Search for the cell housing the specified text and yield its [x, y] center coordinate. 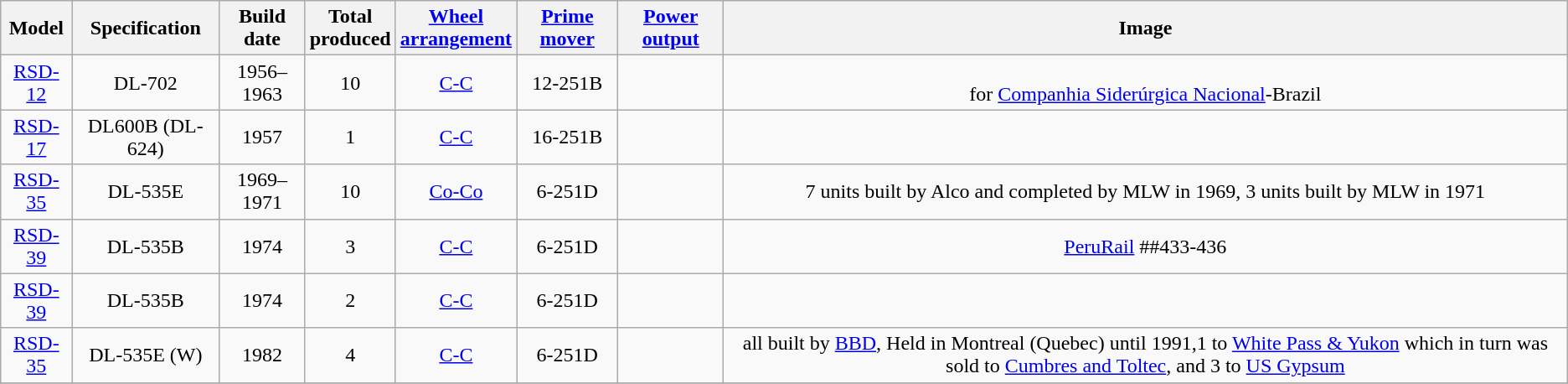
4 [350, 355]
DL-535E (W) [146, 355]
2 [350, 300]
RSD-12 [37, 82]
Totalproduced [350, 29]
7 units built by Alco and completed by MLW in 1969, 3 units built by MLW in 1971 [1145, 191]
1957 [263, 138]
all built by BBD, Held in Montreal (Quebec) until 1991,1 to White Pass & Yukon which in turn was sold to Cumbres and Toltec, and 3 to US Gypsum [1145, 355]
Wheelarrangement [456, 29]
for Companhia Siderúrgica Nacional-Brazil [1145, 82]
Power output [671, 29]
Model [37, 29]
DL600B (DL-624) [146, 138]
12-251B [568, 82]
DL-535E [146, 191]
Build date [263, 29]
RSD-17 [37, 138]
16-251B [568, 138]
3 [350, 246]
1956–1963 [263, 82]
Prime mover [568, 29]
Specification [146, 29]
DL-702 [146, 82]
Image [1145, 29]
1969–1971 [263, 191]
PeruRail ##433-436 [1145, 246]
1 [350, 138]
1982 [263, 355]
Co-Co [456, 191]
